From the cell containing the given text, extract its center point as (x, y) coordinate. 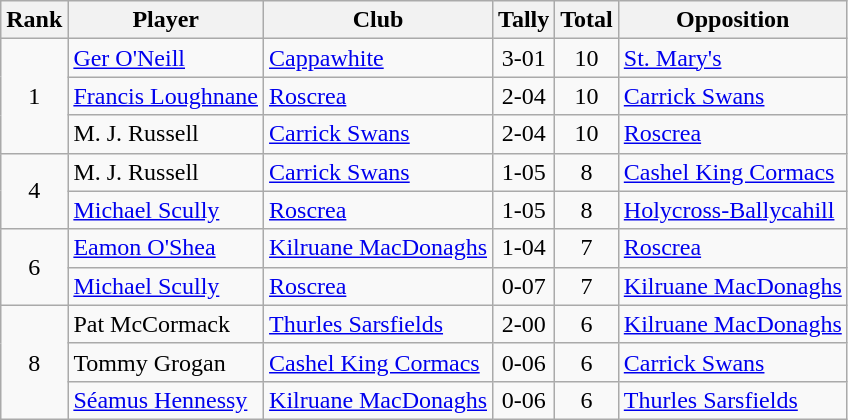
Opposition (732, 20)
Holycross-Ballycahill (732, 210)
Total (587, 20)
4 (34, 191)
St. Mary's (732, 58)
Rank (34, 20)
Eamon O'Shea (166, 248)
0-07 (524, 286)
Francis Loughnane (166, 96)
Cappawhite (378, 58)
2-00 (524, 324)
Ger O'Neill (166, 58)
Séamus Hennessy (166, 400)
Tommy Grogan (166, 362)
3-01 (524, 58)
Player (166, 20)
1 (34, 96)
Club (378, 20)
1-04 (524, 248)
Pat McCormack (166, 324)
Tally (524, 20)
